Search for the cell housing the specified text and yield its (X, Y) center coordinate. 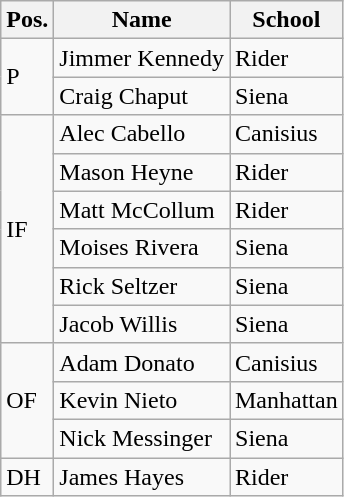
Nick Messinger (142, 438)
Manhattan (287, 400)
School (287, 20)
Moises Rivera (142, 248)
Craig Chaput (142, 96)
Kevin Nieto (142, 400)
Adam Donato (142, 362)
Matt McCollum (142, 210)
James Hayes (142, 477)
Rick Seltzer (142, 286)
Name (142, 20)
Pos. (28, 20)
DH (28, 477)
P (28, 77)
Jimmer Kennedy (142, 58)
IF (28, 229)
Mason Heyne (142, 172)
OF (28, 400)
Alec Cabello (142, 134)
Jacob Willis (142, 324)
